Return the (X, Y) coordinate for the center point of the cell that contains the specified text.  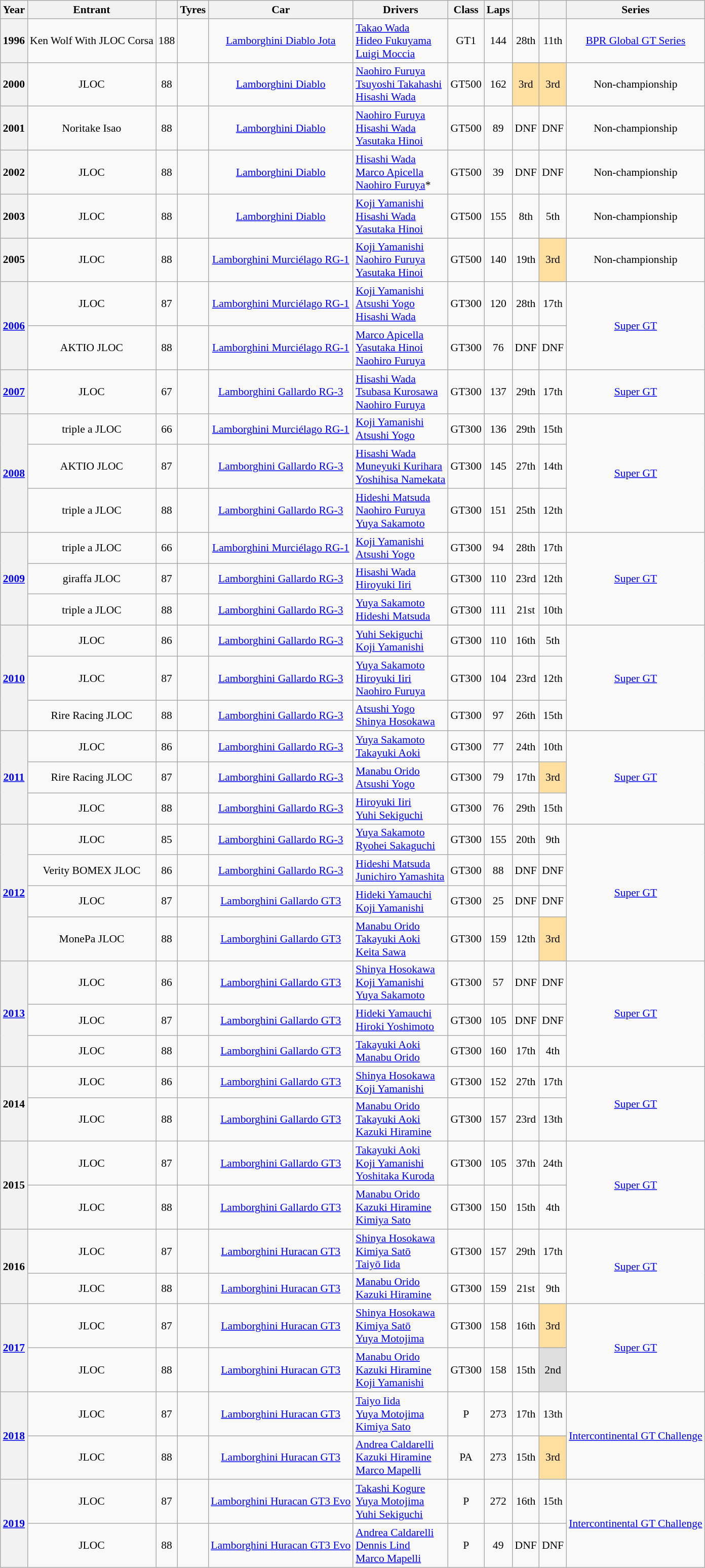
Shinya Hosokawa Koji Yamanishi (400, 1082)
2013 (14, 1013)
151 (498, 511)
Verity BOMEX JLOC (92, 870)
137 (498, 392)
8th (526, 216)
150 (498, 1208)
giraffa JLOC (92, 579)
Manabu Orido Kazuki Hiramine Kimiya Sato (400, 1208)
Year (14, 10)
Naohiro Furuya Hisashi Wada Yasutaka Hinoi (400, 129)
Takao Wada Hideo Fukuyama Luigi Moccia (400, 41)
Takashi Kogure Yuya Motojima Yuhi Sekiguchi (400, 1502)
2007 (14, 392)
Takayuki Aoki Manabu Orido (400, 1051)
2019 (14, 1524)
120 (498, 304)
GT1 (466, 41)
2000 (14, 84)
Koji Yamanishi Hisashi Wada Yasutaka Hinoi (400, 216)
Yuya Sakamoto Hideshi Matsuda (400, 610)
Shinya Hosokawa Koji Yamanishi Yuya Sakamoto (400, 983)
Manabu Orido Kazuki Hiramine (400, 1289)
Car (281, 10)
136 (498, 429)
2003 (14, 216)
79 (498, 777)
Class (466, 10)
Yuya Sakamoto Takayuki Aoki (400, 747)
Koji Yamanishi Atsushi Yogo Hisashi Wada (400, 304)
Noritake Isao (92, 129)
162 (498, 84)
2014 (14, 1104)
Hideshi Matsuda Naohiro Furuya Yuya Sakamoto (400, 511)
2010 (14, 678)
1996 (14, 41)
111 (498, 610)
2009 (14, 579)
Koji Yamanishi Naohiro Furuya Yasutaka Hinoi (400, 260)
Manabu Orido Takayuki Aoki Kazuki Hiramine (400, 1120)
49 (498, 1545)
Shinya Hosokawa Kimiya Satō Taiyō Iida (400, 1251)
39 (498, 172)
Hideki Yamauchi Koji Yamanishi (400, 902)
Manabu Orido Kazuki Hiramine Koji Yamanishi (400, 1370)
2005 (14, 260)
144 (498, 41)
Ken Wolf With JLOC Corsa (92, 41)
188 (167, 41)
Hisashi Wada Muneyuki Kurihara Yoshihisa Namekata (400, 467)
14th (553, 467)
104 (498, 678)
140 (498, 260)
19th (526, 260)
Manabu Orido Atsushi Yogo (400, 777)
272 (498, 1502)
37th (526, 1163)
Hisashi Wada Marco Apicella Naohiro Furuya* (400, 172)
89 (498, 129)
Lamborghini Diablo Jota (281, 41)
2012 (14, 892)
2015 (14, 1185)
Hideshi Matsuda Junichiro Yamashita (400, 870)
57 (498, 983)
Laps (498, 10)
2016 (14, 1267)
Takayuki Aoki Koji Yamanishi Yoshitaka Kuroda (400, 1163)
25 (498, 902)
2018 (14, 1436)
Yuhi Sekiguchi Koji Yamanishi (400, 640)
77 (498, 747)
Drivers (400, 10)
Atsushi Yogo Shinya Hosokawa (400, 715)
PA (466, 1458)
Hisashi Wada Hiroyuki Iiri (400, 579)
Yuya Sakamoto Ryohei Sakaguchi (400, 839)
2011 (14, 777)
Naohiro Furuya Tsuyoshi Takahashi Hisashi Wada (400, 84)
2008 (14, 473)
67 (167, 392)
145 (498, 467)
Hiroyuki Iiri Yuhi Sekiguchi (400, 809)
160 (498, 1051)
Hisashi Wada Tsubasa Kurosawa Naohiro Furuya (400, 392)
20th (526, 839)
25th (526, 511)
2nd (553, 1370)
26th (526, 715)
Marco Apicella Yasutaka Hinoi Naohiro Furuya (400, 348)
Tyres (192, 10)
Taiyo Iida Yuya Motojima Kimiya Sato (400, 1413)
2017 (14, 1348)
85 (167, 839)
Series (635, 10)
MonePa JLOC (92, 939)
2006 (14, 326)
2001 (14, 129)
Shinya Hosokawa Kimiya Satō Yuya Motojima (400, 1326)
2002 (14, 172)
Andrea Caldarelli Kazuki Hiramine Marco Mapelli (400, 1458)
152 (498, 1082)
11th (553, 41)
Andrea Caldarelli Dennis Lind Marco Mapelli (400, 1545)
97 (498, 715)
Manabu Orido Takayuki Aoki Keita Sawa (400, 939)
94 (498, 548)
BPR Global GT Series (635, 41)
Hideki Yamauchi Hiroki Yoshimoto (400, 1020)
Entrant (92, 10)
Yuya Sakamoto Hiroyuki Iiri Naohiro Furuya (400, 678)
